Return the (X, Y) coordinate for the center point of the cell that contains the specified text.  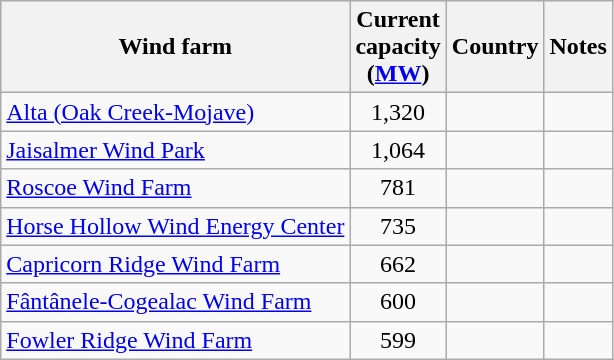
735 (398, 226)
Roscoe Wind Farm (176, 188)
Currentcapacity(MW) (398, 47)
662 (398, 264)
Horse Hollow Wind Energy Center (176, 226)
Capricorn Ridge Wind Farm (176, 264)
1,064 (398, 150)
Country (495, 47)
1,320 (398, 112)
Fântânele-Cogealac Wind Farm (176, 302)
Alta (Oak Creek-Mojave) (176, 112)
Fowler Ridge Wind Farm (176, 340)
Notes (578, 47)
Jaisalmer Wind Park (176, 150)
600 (398, 302)
781 (398, 188)
Wind farm (176, 47)
599 (398, 340)
